Scan for the cell matching the given text and deliver its [X, Y] coordinate at center. 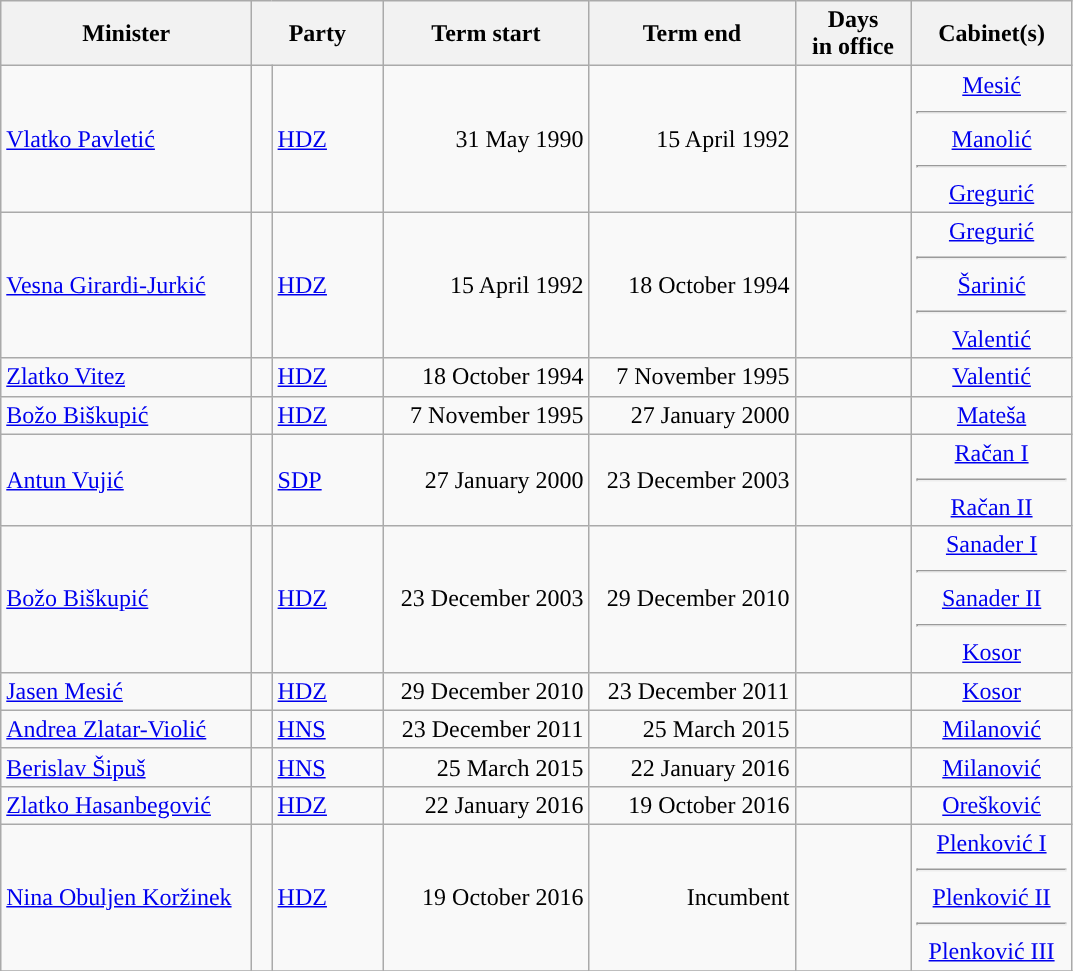
Orešković [992, 805]
Račan IRačan II [992, 480]
Vlatko Pavletić [126, 139]
Valentić [992, 377]
Andrea Zlatar-Violić [126, 729]
Days in office [853, 34]
MesićManolićGregurić [992, 139]
Zlatko Vitez [126, 377]
Plenković IPlenković IIPlenković III [992, 897]
Vesna Girardi-Jurkić [126, 285]
Term start [486, 34]
Berislav Šipuš [126, 767]
Minister [126, 34]
Nina Obuljen Koržinek [126, 897]
Term end [692, 34]
SDP [328, 480]
Cabinet(s) [992, 34]
Incumbent [692, 897]
Zlatko Hasanbegović [126, 805]
31 May 1990 [486, 139]
Sanader ISanader IIKosor [992, 599]
Antun Vujić [126, 480]
Jasen Mesić [126, 691]
GregurićŠarinićValentić [992, 285]
Party [318, 34]
Kosor [992, 691]
Mateša [992, 415]
